Find where the given text appears and provide that cell's center as (X, Y) coordinate. 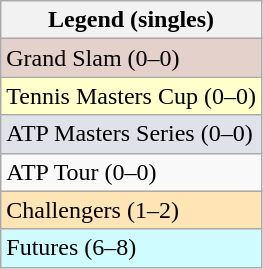
ATP Tour (0–0) (132, 172)
Tennis Masters Cup (0–0) (132, 96)
Futures (6–8) (132, 248)
Legend (singles) (132, 20)
Grand Slam (0–0) (132, 58)
Challengers (1–2) (132, 210)
ATP Masters Series (0–0) (132, 134)
